Identify which cell holds the provided text, then report its (X, Y) central coordinate. 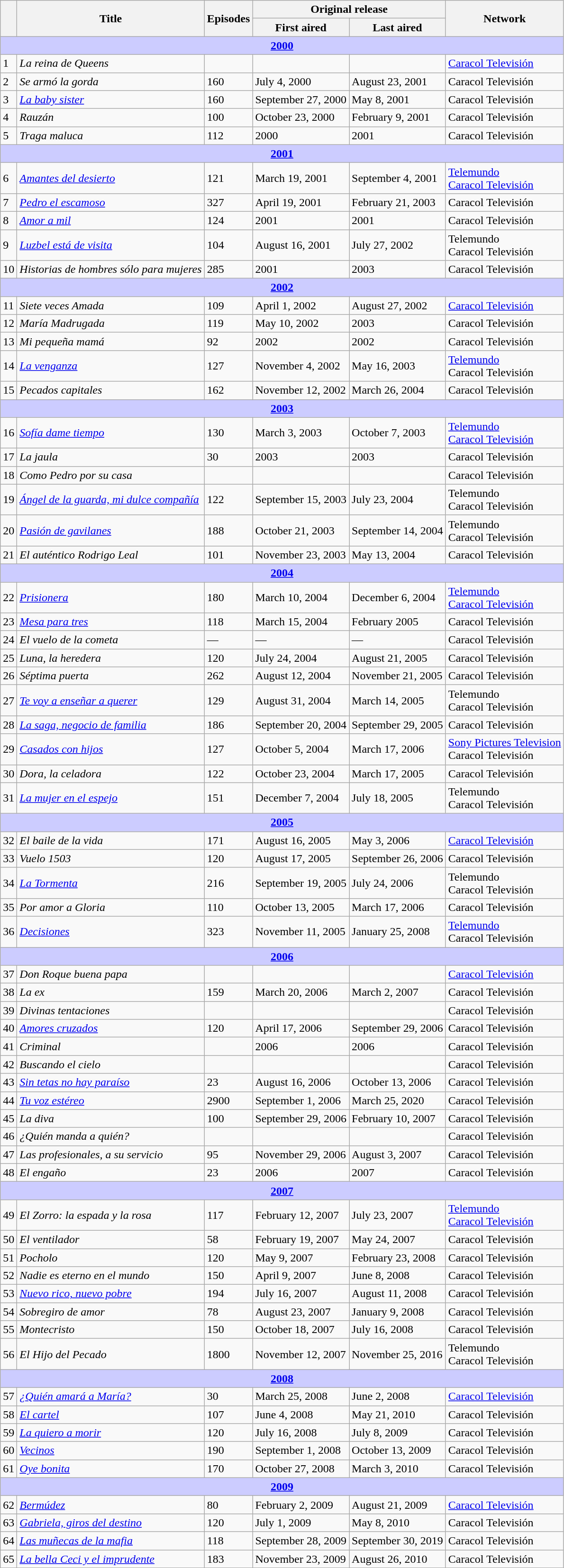
28 (9, 725)
Tu voz estéreo (111, 1100)
La saga, negocio de familia (111, 725)
María Madrugada (111, 324)
El Zorro: la espada y la rosa (111, 1215)
11 (9, 306)
September 1, 2006 (301, 1100)
El cartel (111, 1415)
August 16, 2001 (301, 244)
45 (9, 1118)
10 (9, 270)
Como Pedro por su casa (111, 475)
La venganza (111, 366)
51 (9, 1258)
October 13, 2009 (398, 1451)
171 (228, 840)
Prisionera (111, 597)
Mi pequeña mamá (111, 342)
9 (9, 244)
September 29, 2005 (398, 725)
November 12, 2007 (301, 1354)
49 (9, 1215)
43 (9, 1082)
Last aired (398, 27)
38 (9, 992)
September 1, 2008 (301, 1451)
Pocholo (111, 1258)
February 12, 2007 (301, 1215)
May 16, 2003 (398, 366)
September 4, 2001 (398, 178)
May 3, 2006 (398, 840)
Historias de hombres sólo para mujeres (111, 270)
El engaño (111, 1172)
Oye bonita (111, 1469)
October 23, 2004 (301, 774)
65 (9, 1559)
35 (9, 907)
41 (9, 1046)
47 (9, 1154)
Buscando el cielo (111, 1064)
39 (9, 1010)
December 6, 2004 (398, 597)
November 12, 2002 (301, 390)
Divinas tentaciones (111, 1010)
2 (9, 81)
104 (228, 244)
61 (9, 1469)
August 27, 2002 (398, 306)
February 23, 2008 (398, 1258)
5 (9, 135)
Siete veces Amada (111, 306)
First aired (301, 27)
July 16, 2007 (301, 1294)
La diva (111, 1118)
October 13, 2006 (398, 1082)
37 (9, 974)
Network (504, 18)
29 (9, 749)
May 24, 2007 (398, 1239)
Original release (349, 9)
November 4, 2002 (301, 366)
92 (228, 342)
March 25, 2008 (301, 1397)
February 19, 2007 (301, 1239)
Ángel de la guarda, mi dulce compañía (111, 499)
El Hijo del Pecado (111, 1354)
52 (9, 1276)
Vecinos (111, 1451)
January 25, 2008 (398, 931)
95 (228, 1154)
12 (9, 324)
21 (9, 555)
La baby sister (111, 99)
19 (9, 499)
Séptima puerta (111, 676)
September 28, 2009 (301, 1541)
April 17, 2006 (301, 1028)
24 (9, 640)
54 (9, 1312)
August 12, 2004 (301, 676)
May 8, 2001 (398, 99)
194 (228, 1294)
Dora, la celadora (111, 774)
16 (9, 433)
56 (9, 1354)
60 (9, 1451)
Nuevo rico, nuevo pobre (111, 1294)
63 (9, 1523)
190 (228, 1451)
May 10, 2002 (301, 324)
Pecados capitales (111, 390)
October 21, 2003 (301, 531)
Nadie es eterno en el mundo (111, 1276)
55 (9, 1330)
48 (9, 1172)
1 (9, 63)
2900 (228, 1100)
October 7, 2003 (398, 433)
42 (9, 1064)
Luzbel está de visita (111, 244)
2009 (282, 1487)
36 (9, 931)
59 (9, 1433)
November 21, 2005 (398, 676)
Pasión de gavilanes (111, 531)
March 20, 2006 (301, 992)
121 (228, 178)
May 21, 2010 (398, 1415)
October 18, 2007 (301, 1330)
188 (228, 531)
La quiero a morir (111, 1433)
216 (228, 883)
129 (228, 700)
7 (9, 202)
53 (9, 1294)
112 (228, 135)
April 1, 2002 (301, 306)
August 21, 2009 (398, 1505)
February 2005 (398, 622)
Se armó la gorda (111, 81)
20 (9, 531)
October 13, 2005 (301, 907)
February 2, 2009 (301, 1505)
186 (228, 725)
July 18, 2005 (398, 798)
December 7, 2004 (301, 798)
Las profesionales, a su servicio (111, 1154)
August 23, 2001 (398, 81)
Amor a mil (111, 220)
Las muñecas de la mafia (111, 1541)
March 17, 2005 (398, 774)
October 23, 2000 (301, 117)
July 23, 2007 (398, 1215)
15 (9, 390)
October 27, 2008 (301, 1469)
Sony Pictures TelevisionCaracol Televisión (504, 749)
62 (9, 1505)
22 (9, 597)
April 19, 2001 (301, 202)
Sofía dame tiempo (111, 433)
La reina de Queens (111, 63)
27 (9, 700)
80 (228, 1505)
August 16, 2006 (301, 1082)
44 (9, 1100)
262 (228, 676)
117 (228, 1215)
Sin tetas no hay paraíso (111, 1082)
13 (9, 342)
Episodes (228, 18)
Decisiones (111, 931)
July 27, 2002 (398, 244)
July 8, 2009 (398, 1433)
July 4, 2000 (301, 81)
2004 (282, 573)
September 14, 2004 (398, 531)
La mujer en el espejo (111, 798)
26 (9, 676)
101 (228, 555)
25 (9, 658)
September 20, 2004 (301, 725)
November 11, 2005 (301, 931)
July 24, 2006 (398, 883)
El baile de la vida (111, 840)
34 (9, 883)
Luna, la heredera (111, 658)
40 (9, 1028)
June 2, 2008 (398, 1397)
2005 (282, 822)
September 30, 2019 (398, 1541)
September 19, 2005 (301, 883)
Amores cruzados (111, 1028)
July 1, 2009 (301, 1523)
Rauzán (111, 117)
September 26, 2006 (398, 858)
Title (111, 18)
162 (228, 390)
78 (228, 1312)
March 3, 2010 (398, 1469)
17 (9, 457)
183 (228, 1559)
El vuelo de la cometa (111, 640)
Traga maluca (111, 135)
Gabriela, giros del destino (111, 1523)
1800 (228, 1354)
February 21, 2003 (398, 202)
Por amor a Gloria (111, 907)
33 (9, 858)
May 13, 2004 (398, 555)
6 (9, 178)
January 9, 2008 (398, 1312)
110 (228, 907)
109 (228, 306)
August 21, 2005 (398, 658)
March 2, 2007 (398, 992)
August 23, 2007 (301, 1312)
8 (9, 220)
130 (228, 433)
180 (228, 597)
64 (9, 1541)
50 (9, 1239)
August 3, 2007 (398, 1154)
El ventilador (111, 1239)
La ex (111, 992)
La jaula (111, 457)
August 26, 2010 (398, 1559)
November 23, 2003 (301, 555)
March 19, 2001 (301, 178)
Casados con hijos (111, 749)
57 (9, 1397)
Amantes del desierto (111, 178)
151 (228, 798)
46 (9, 1136)
327 (228, 202)
Te voy a enseñar a querer (111, 700)
119 (228, 324)
El auténtico Rodrigo Leal (111, 555)
February 9, 2001 (398, 117)
August 16, 2005 (301, 840)
¿Quién manda a quién? (111, 1136)
323 (228, 931)
February 10, 2007 (398, 1118)
170 (228, 1469)
June 4, 2008 (301, 1415)
Sobregiro de amor (111, 1312)
March 26, 2004 (398, 390)
October 5, 2004 (301, 749)
Bermúdez (111, 1505)
La Tormenta (111, 883)
¿Quién amará a María? (111, 1397)
3 (9, 99)
124 (228, 220)
May 9, 2007 (301, 1258)
September 15, 2003 (301, 499)
4 (9, 117)
March 10, 2004 (301, 597)
107 (228, 1415)
August 11, 2008 (398, 1294)
Vuelo 1503 (111, 858)
March 25, 2020 (398, 1100)
May 8, 2010 (398, 1523)
November 29, 2006 (301, 1154)
November 25, 2016 (398, 1354)
August 17, 2005 (301, 858)
2008 (282, 1379)
Don Roque buena papa (111, 974)
Mesa para tres (111, 622)
32 (9, 840)
Pedro el escamoso (111, 202)
November 23, 2009 (301, 1559)
Montecristo (111, 1330)
July 24, 2004 (301, 658)
Criminal (111, 1046)
June 8, 2008 (398, 1276)
La bella Ceci y el imprudente (111, 1559)
285 (228, 270)
18 (9, 475)
August 31, 2004 (301, 700)
March 3, 2003 (301, 433)
April 9, 2007 (301, 1276)
September 27, 2000 (301, 99)
159 (228, 992)
31 (9, 798)
March 14, 2005 (398, 700)
March 15, 2004 (301, 622)
14 (9, 366)
July 23, 2004 (398, 499)
